For the text-containing cell, return its midpoint in [X, Y] coordinate format. 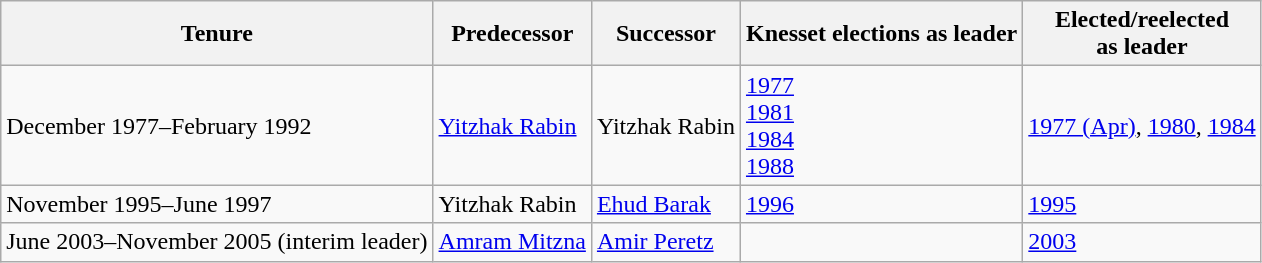
Amram Mitzna [512, 242]
Ehud Barak [666, 204]
1995 [1142, 204]
Elected/reelectedas leader [1142, 34]
Predecessor [512, 34]
Knesset elections as leader [881, 34]
2003 [1142, 242]
December 1977–February 1992 [217, 126]
Amir Peretz [666, 242]
Successor [666, 34]
June 2003–November 2005 (interim leader) [217, 242]
November 1995–June 1997 [217, 204]
Tenure [217, 34]
1977198119841988 [881, 126]
1977 (Apr), 1980, 1984 [1142, 126]
1996 [881, 204]
